Pinpoint the cell where the given text exists, returning its (X, Y) midpoint coordinate. 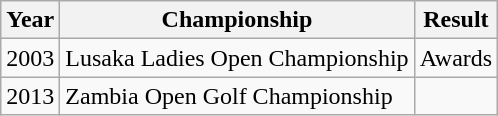
Year (30, 20)
2003 (30, 58)
Zambia Open Golf Championship (237, 96)
Result (456, 20)
Lusaka Ladies Open Championship (237, 58)
2013 (30, 96)
Awards (456, 58)
Championship (237, 20)
